Pinpoint the cell where the given text exists, returning its [x, y] midpoint coordinate. 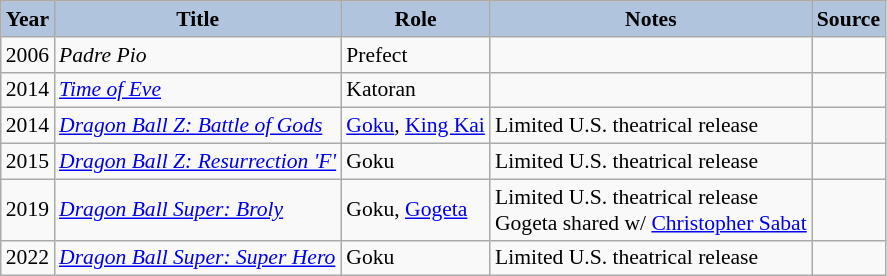
Dragon Ball Z: Battle of Gods [198, 126]
Notes [651, 19]
Role [416, 19]
2015 [28, 162]
2019 [28, 210]
Limited U.S. theatrical releaseGogeta shared w/ Christopher Sabat [651, 210]
Goku, Gogeta [416, 210]
2006 [28, 55]
Prefect [416, 55]
2022 [28, 258]
Padre Pio [198, 55]
Time of Eve [198, 90]
Goku, King Kai [416, 126]
Dragon Ball Z: Resurrection 'F' [198, 162]
Title [198, 19]
Source [848, 19]
Dragon Ball Super: Super Hero [198, 258]
Dragon Ball Super: Broly [198, 210]
Katoran [416, 90]
Year [28, 19]
